From the cell containing the given text, extract its center point as [X, Y] coordinate. 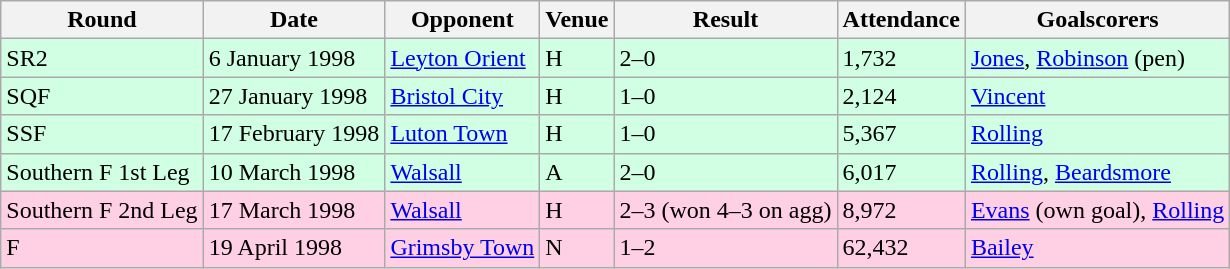
Result [726, 20]
17 March 1998 [294, 210]
F [102, 248]
Jones, Robinson (pen) [1097, 58]
Evans (own goal), Rolling [1097, 210]
Grimsby Town [462, 248]
Vincent [1097, 96]
A [577, 172]
2–3 (won 4–3 on agg) [726, 210]
Goalscorers [1097, 20]
6 January 1998 [294, 58]
10 March 1998 [294, 172]
Opponent [462, 20]
Southern F 1st Leg [102, 172]
8,972 [901, 210]
27 January 1998 [294, 96]
19 April 1998 [294, 248]
Venue [577, 20]
6,017 [901, 172]
Bailey [1097, 248]
SR2 [102, 58]
Leyton Orient [462, 58]
Bristol City [462, 96]
17 February 1998 [294, 134]
Rolling, Beardsmore [1097, 172]
Luton Town [462, 134]
1–2 [726, 248]
SSF [102, 134]
Rolling [1097, 134]
Date [294, 20]
Southern F 2nd Leg [102, 210]
N [577, 248]
Attendance [901, 20]
62,432 [901, 248]
SQF [102, 96]
Round [102, 20]
5,367 [901, 134]
1,732 [901, 58]
2,124 [901, 96]
